For the text-containing cell, return its midpoint in (X, Y) coordinate format. 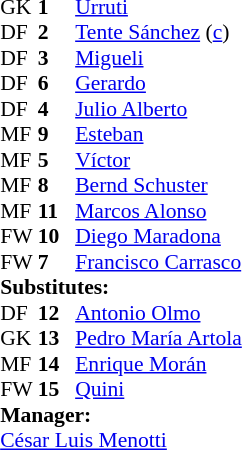
Esteban (158, 135)
GK (19, 339)
Migueli (158, 58)
Julio Alberto (158, 109)
11 (57, 211)
Francisco Carrasco (158, 262)
5 (57, 160)
Gerardo (158, 83)
8 (57, 185)
2 (57, 33)
14 (57, 364)
7 (57, 262)
Antonio Olmo (158, 313)
Substitutes: (121, 287)
Tente Sánchez (c) (158, 33)
4 (57, 109)
15 (57, 389)
13 (57, 339)
Quini (158, 389)
Diego Maradona (158, 237)
Víctor (158, 160)
10 (57, 237)
3 (57, 58)
Bernd Schuster (158, 185)
12 (57, 313)
Enrique Morán (158, 364)
Pedro María Artola (158, 339)
9 (57, 135)
Marcos Alonso (158, 211)
6 (57, 83)
Manager: (121, 415)
